Pinpoint the cell where the given text exists, returning its [X, Y] midpoint coordinate. 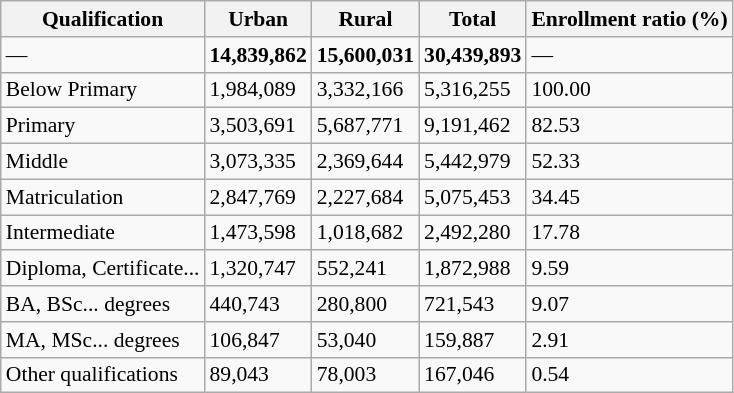
0.54 [629, 375]
5,316,255 [472, 90]
2,847,769 [258, 197]
Qualification [103, 19]
Other qualifications [103, 375]
552,241 [366, 269]
15,600,031 [366, 55]
3,503,691 [258, 126]
721,543 [472, 304]
Diploma, Certificate... [103, 269]
2,227,684 [366, 197]
Urban [258, 19]
280,800 [366, 304]
1,984,089 [258, 90]
9.59 [629, 269]
30,439,893 [472, 55]
Below Primary [103, 90]
1,320,747 [258, 269]
9,191,462 [472, 126]
Rural [366, 19]
2,492,280 [472, 233]
5,075,453 [472, 197]
440,743 [258, 304]
78,003 [366, 375]
Primary [103, 126]
34.45 [629, 197]
14,839,862 [258, 55]
Middle [103, 162]
17.78 [629, 233]
Intermediate [103, 233]
Matriculation [103, 197]
1,018,682 [366, 233]
3,073,335 [258, 162]
159,887 [472, 340]
MA, MSc... degrees [103, 340]
Enrollment ratio (%) [629, 19]
5,442,979 [472, 162]
BA, BSc... degrees [103, 304]
2,369,644 [366, 162]
82.53 [629, 126]
5,687,771 [366, 126]
106,847 [258, 340]
89,043 [258, 375]
167,046 [472, 375]
2.91 [629, 340]
1,473,598 [258, 233]
1,872,988 [472, 269]
3,332,166 [366, 90]
53,040 [366, 340]
100.00 [629, 90]
9.07 [629, 304]
Total [472, 19]
52.33 [629, 162]
